Output the (X, Y) coordinate of the center of the cell containing the given text.  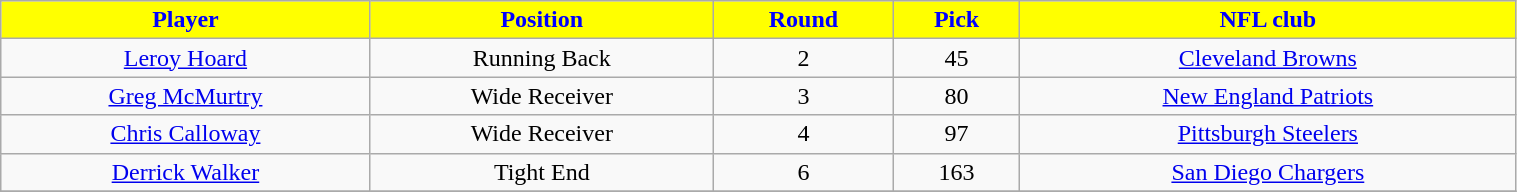
Position (542, 20)
New England Patriots (1268, 96)
163 (956, 172)
80 (956, 96)
3 (803, 96)
Pick (956, 20)
NFL club (1268, 20)
4 (803, 134)
Greg McMurtry (186, 96)
6 (803, 172)
Leroy Hoard (186, 58)
Pittsburgh Steelers (1268, 134)
Chris Calloway (186, 134)
97 (956, 134)
Tight End (542, 172)
2 (803, 58)
Player (186, 20)
Round (803, 20)
Running Back (542, 58)
Derrick Walker (186, 172)
Cleveland Browns (1268, 58)
45 (956, 58)
San Diego Chargers (1268, 172)
